For the text-containing cell, return its midpoint in (X, Y) coordinate format. 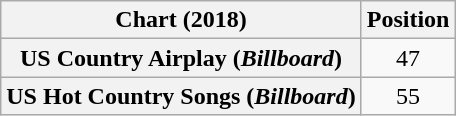
US Country Airplay (Billboard) (181, 58)
55 (408, 96)
Position (408, 20)
Chart (2018) (181, 20)
US Hot Country Songs (Billboard) (181, 96)
47 (408, 58)
